Scan for the cell matching the given text and deliver its (x, y) coordinate at center. 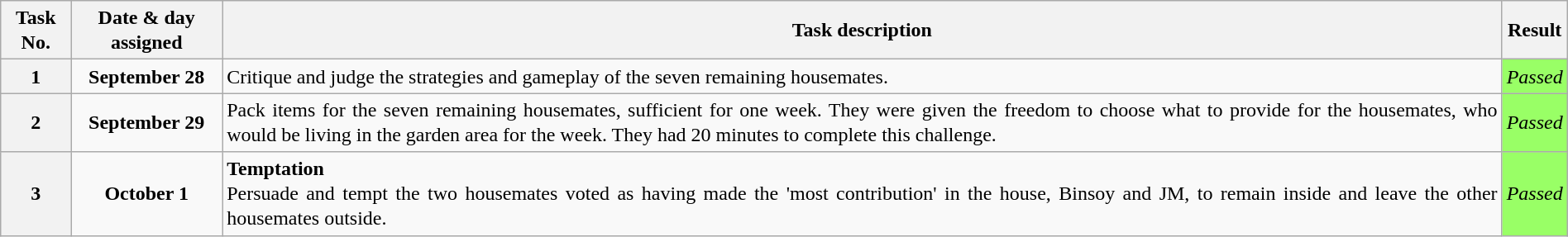
1 (36, 76)
Task No. (36, 30)
October 1 (147, 193)
September 29 (147, 122)
September 28 (147, 76)
2 (36, 122)
Task description (863, 30)
Date & day assigned (147, 30)
3 (36, 193)
Result (1535, 30)
Critique and judge the strategies and gameplay of the seven remaining housemates. (863, 76)
